From the cell containing the given text, extract its center point as (x, y) coordinate. 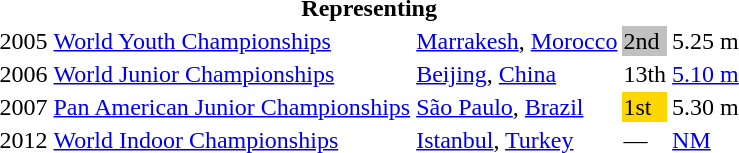
Beijing, China (517, 74)
Marrakesh, Morocco (517, 41)
2nd (645, 41)
1st (645, 107)
São Paulo, Brazil (517, 107)
13th (645, 74)
World Junior Championships (232, 74)
Pan American Junior Championships (232, 107)
World Youth Championships (232, 41)
